Capture the cell that displays the provided text and extract its [X, Y] central coordinate. 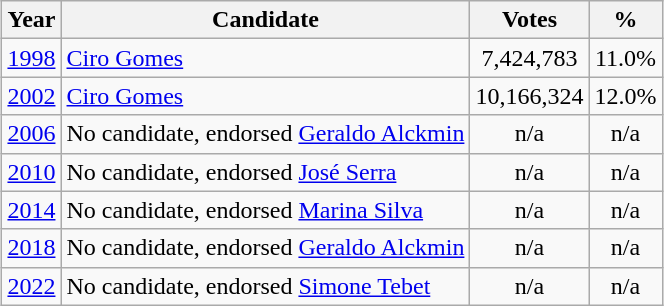
2006 [32, 134]
2014 [32, 210]
No candidate, endorsed Marina Silva [266, 210]
7,424,783 [530, 58]
2010 [32, 172]
12.0% [626, 96]
2022 [32, 286]
11.0% [626, 58]
2018 [32, 248]
Year [32, 20]
Votes [530, 20]
No candidate, endorsed Simone Tebet [266, 286]
% [626, 20]
10,166,324 [530, 96]
No candidate, endorsed José Serra [266, 172]
Candidate [266, 20]
1998 [32, 58]
2002 [32, 96]
